Pinpoint the cell where the given text exists, returning its (x, y) midpoint coordinate. 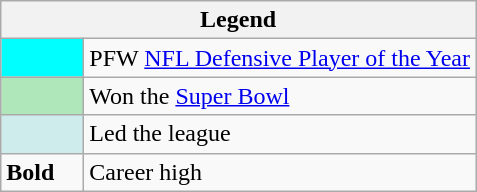
Won the Super Bowl (280, 96)
Career high (280, 172)
Bold (42, 172)
Legend (238, 20)
Led the league (280, 134)
PFW NFL Defensive Player of the Year (280, 58)
